Extract the [X, Y] coordinate from the center of the cell holding the provided text.  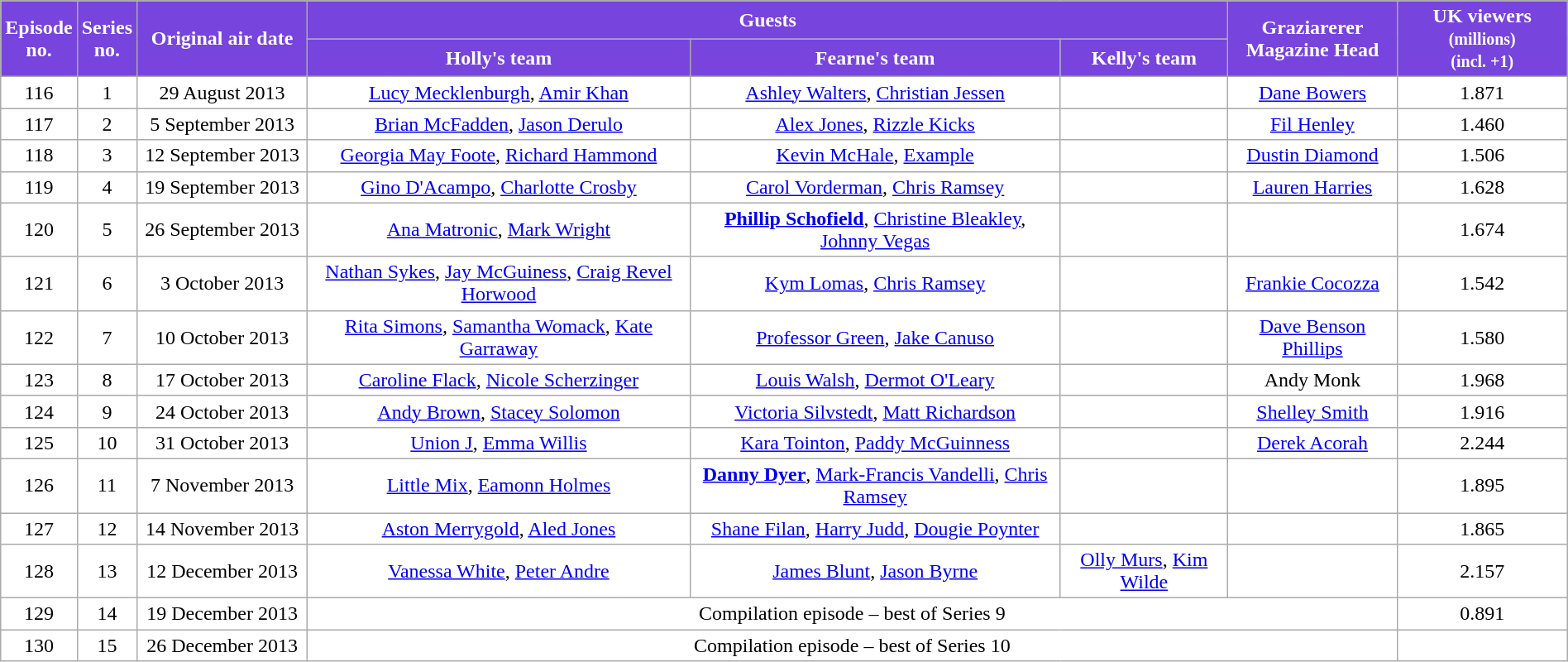
12 December 2013 [222, 571]
7 November 2013 [222, 485]
Union J, Emma Willis [500, 443]
Dane Bowers [1312, 93]
31 October 2013 [222, 443]
Holly's team [500, 58]
Kevin McHale, Example [875, 156]
15 [107, 645]
5 September 2013 [222, 124]
1.871 [1482, 93]
Dave Benson Phillips [1312, 338]
Nathan Sykes, Jay McGuiness, Craig Revel Horwood [500, 283]
Rita Simons, Samantha Womack, Kate Garraway [500, 338]
Carol Vorderman, Chris Ramsey [875, 187]
5 [107, 230]
1.916 [1482, 411]
1.542 [1482, 283]
GraziarererMagazine Head [1312, 39]
Phillip Schofield, Christine Bleakley, Johnny Vegas [875, 230]
2.244 [1482, 443]
Fil Henley [1312, 124]
2.157 [1482, 571]
12 [107, 529]
Danny Dyer, Mark-Francis Vandelli, Chris Ramsey [875, 485]
Shane Filan, Harry Judd, Dougie Poynter [875, 529]
Alex Jones, Rizzle Kicks [875, 124]
Brian McFadden, Jason Derulo [500, 124]
Kym Lomas, Chris Ramsey [875, 283]
125 [39, 443]
Guests [767, 20]
19 December 2013 [222, 614]
Georgia May Foote, Richard Hammond [500, 156]
119 [39, 187]
1 [107, 93]
24 October 2013 [222, 411]
130 [39, 645]
118 [39, 156]
1.968 [1482, 380]
Kelly's team [1145, 58]
6 [107, 283]
26 September 2013 [222, 230]
127 [39, 529]
James Blunt, Jason Byrne [875, 571]
1.865 [1482, 529]
14 [107, 614]
Fearne's team [875, 58]
Ana Matronic, Mark Wright [500, 230]
Ashley Walters, Christian Jessen [875, 93]
121 [39, 283]
Compilation episode – best of Series 10 [853, 645]
Episodeno. [39, 39]
120 [39, 230]
Seriesno. [107, 39]
Derek Acorah [1312, 443]
29 August 2013 [222, 93]
10 October 2013 [222, 338]
Shelley Smith [1312, 411]
2 [107, 124]
Lucy Mecklenburgh, Amir Khan [500, 93]
13 [107, 571]
10 [107, 443]
129 [39, 614]
19 September 2013 [222, 187]
7 [107, 338]
12 September 2013 [222, 156]
Little Mix, Eamonn Holmes [500, 485]
11 [107, 485]
1.895 [1482, 485]
3 October 2013 [222, 283]
Andy Monk [1312, 380]
Original air date [222, 39]
126 [39, 485]
Olly Murs, Kim Wilde [1145, 571]
116 [39, 93]
Andy Brown, Stacey Solomon [500, 411]
1.674 [1482, 230]
1.506 [1482, 156]
Gino D'Acampo, Charlotte Crosby [500, 187]
UK viewers (millions)(incl. +1) [1482, 39]
123 [39, 380]
8 [107, 380]
122 [39, 338]
Compilation episode – best of Series 9 [853, 614]
Vanessa White, Peter Andre [500, 571]
Caroline Flack, Nicole Scherzinger [500, 380]
3 [107, 156]
4 [107, 187]
17 October 2013 [222, 380]
Aston Merrygold, Aled Jones [500, 529]
0.891 [1482, 614]
Dustin Diamond [1312, 156]
Lauren Harries [1312, 187]
14 November 2013 [222, 529]
26 December 2013 [222, 645]
1.628 [1482, 187]
117 [39, 124]
9 [107, 411]
1.460 [1482, 124]
1.580 [1482, 338]
124 [39, 411]
Victoria Silvstedt, Matt Richardson [875, 411]
Frankie Cocozza [1312, 283]
Kara Tointon, Paddy McGuinness [875, 443]
Louis Walsh, Dermot O'Leary [875, 380]
Professor Green, Jake Canuso [875, 338]
128 [39, 571]
